For the text-containing cell, return its midpoint in [x, y] coordinate format. 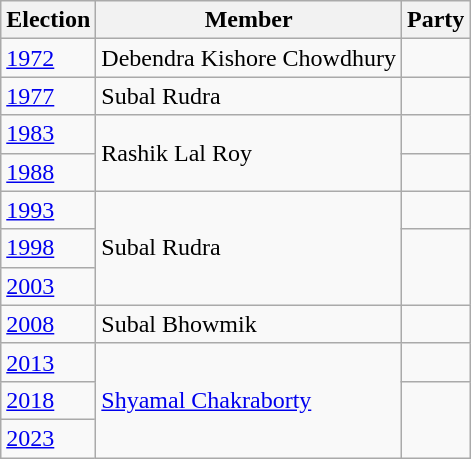
Election [48, 20]
1972 [48, 58]
Rashik Lal Roy [249, 153]
Party [435, 20]
2023 [48, 438]
1977 [48, 96]
Member [249, 20]
2018 [48, 400]
1993 [48, 210]
Shyamal Chakraborty [249, 400]
2013 [48, 362]
Subal Bhowmik [249, 324]
2003 [48, 286]
1998 [48, 248]
2008 [48, 324]
1983 [48, 134]
1988 [48, 172]
Debendra Kishore Chowdhury [249, 58]
